Return [x, y] of the center of cell containing provided text 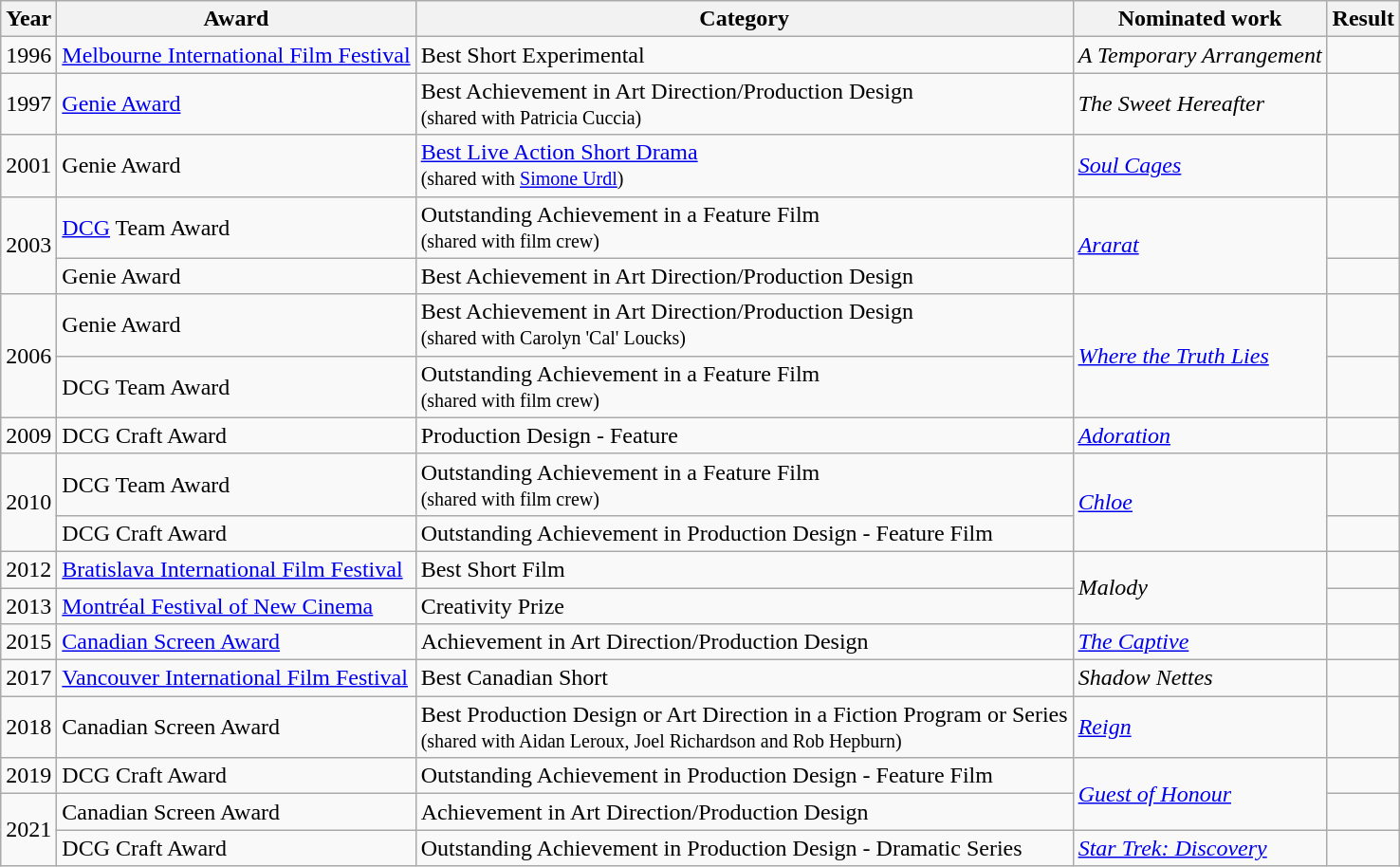
Award [236, 19]
Adoration [1200, 435]
2003 [28, 245]
2017 [28, 678]
Guest of Honour [1200, 794]
Best Live Action Short Drama(shared with Simone Urdl) [744, 165]
Best Achievement in Art Direction/Production Design [744, 276]
The Captive [1200, 642]
Soul Cages [1200, 165]
Melbourne International Film Festival [236, 55]
Shadow Nettes [1200, 678]
Star Trek: Discovery [1200, 848]
Best Achievement in Art Direction/Production Design (shared with Patricia Cuccia) [744, 104]
Chloe [1200, 503]
Category [744, 19]
Where the Truth Lies [1200, 356]
2006 [28, 356]
Outstanding Achievement in Production Design - Dramatic Series [744, 848]
2010 [28, 503]
Production Design - Feature [744, 435]
Vancouver International Film Festival [236, 678]
Result [1363, 19]
2009 [28, 435]
Ararat [1200, 245]
2015 [28, 642]
Montréal Festival of New Cinema [236, 606]
Nominated work [1200, 19]
Year [28, 19]
Best Canadian Short [744, 678]
2001 [28, 165]
Best Production Design or Art Direction in a Fiction Program or Series (shared with Aidan Leroux, Joel Richardson and Rob Hepburn) [744, 727]
A Temporary Arrangement [1200, 55]
Best Achievement in Art Direction/Production Design (shared with Carolyn 'Cal' Loucks) [744, 324]
Malody [1200, 587]
2013 [28, 606]
Best Short Film [744, 569]
2012 [28, 569]
Best Short Experimental [744, 55]
2019 [28, 776]
2018 [28, 727]
1996 [28, 55]
1997 [28, 104]
Creativity Prize [744, 606]
The Sweet Hereafter [1200, 104]
2021 [28, 830]
Bratislava International Film Festival [236, 569]
Reign [1200, 727]
